For the text-containing cell, return its midpoint in [X, Y] coordinate format. 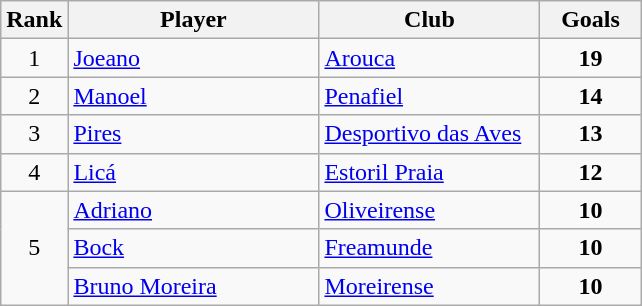
Manoel [194, 96]
Estoril Praia [430, 172]
Joeano [194, 58]
5 [34, 248]
19 [590, 58]
Bruno Moreira [194, 286]
Arouca [430, 58]
Desportivo das Aves [430, 134]
Adriano [194, 210]
Licá [194, 172]
Oliveirense [430, 210]
3 [34, 134]
Pires [194, 134]
13 [590, 134]
4 [34, 172]
Rank [34, 20]
12 [590, 172]
1 [34, 58]
2 [34, 96]
Moreirense [430, 286]
Freamunde [430, 248]
Goals [590, 20]
Penafiel [430, 96]
Player [194, 20]
Bock [194, 248]
Club [430, 20]
14 [590, 96]
